Locate the cell with the specified text and output its (x, y) center coordinate. 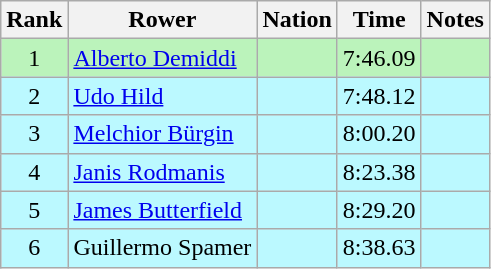
8:38.63 (379, 248)
Time (379, 20)
7:46.09 (379, 58)
4 (34, 172)
8:23.38 (379, 172)
Nation (297, 20)
Rank (34, 20)
6 (34, 248)
5 (34, 210)
Rower (162, 20)
2 (34, 96)
8:29.20 (379, 210)
Alberto Demiddi (162, 58)
3 (34, 134)
Melchior Bürgin (162, 134)
James Butterfield (162, 210)
Udo Hild (162, 96)
7:48.12 (379, 96)
Guillermo Spamer (162, 248)
Janis Rodmanis (162, 172)
1 (34, 58)
8:00.20 (379, 134)
Notes (455, 20)
